Extract the [x, y] coordinate from the center of the cell holding the provided text.  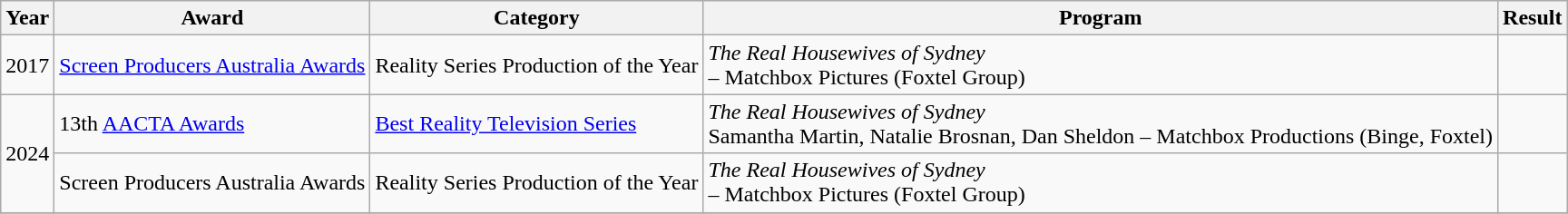
Award [212, 18]
The Real Housewives of SydneySamantha Martin, Natalie Brosnan, Dan Sheldon – Matchbox Productions (Binge, Foxtel) [1101, 123]
Program [1101, 18]
Year [27, 18]
2024 [27, 153]
Result [1533, 18]
2017 [27, 65]
13th AACTA Awards [212, 123]
Best Reality Television Series [537, 123]
Category [537, 18]
